Identify which cell holds the provided text, then report its (x, y) central coordinate. 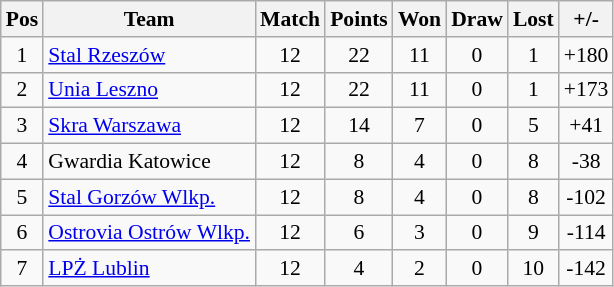
+180 (586, 55)
Won (420, 19)
Gwardia Katowice (149, 162)
14 (359, 126)
Stal Gorzów Wlkp. (149, 197)
Pos (22, 19)
-38 (586, 162)
Draw (477, 19)
LPŻ Lublin (149, 269)
9 (534, 233)
Unia Leszno (149, 90)
Team (149, 19)
Ostrovia Ostrów Wlkp. (149, 233)
Points (359, 19)
-142 (586, 269)
+/- (586, 19)
10 (534, 269)
-114 (586, 233)
Lost (534, 19)
Stal Rzeszów (149, 55)
+173 (586, 90)
Match (290, 19)
-102 (586, 197)
+41 (586, 126)
Skra Warszawa (149, 126)
